Locate the cell with the specified text and output its [x, y] center coordinate. 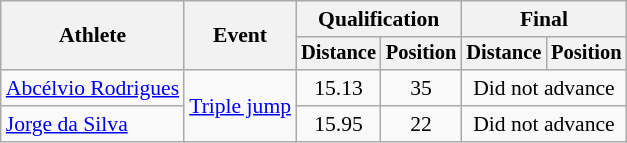
22 [421, 124]
Final [544, 19]
35 [421, 88]
15.95 [338, 124]
15.13 [338, 88]
Triple jump [240, 106]
Athlete [92, 36]
Jorge da Silva [92, 124]
Event [240, 36]
Qualification [378, 19]
Abcélvio Rodrigues [92, 88]
